Detect which cell encompasses the target text, then output its [x, y] center coordinate. 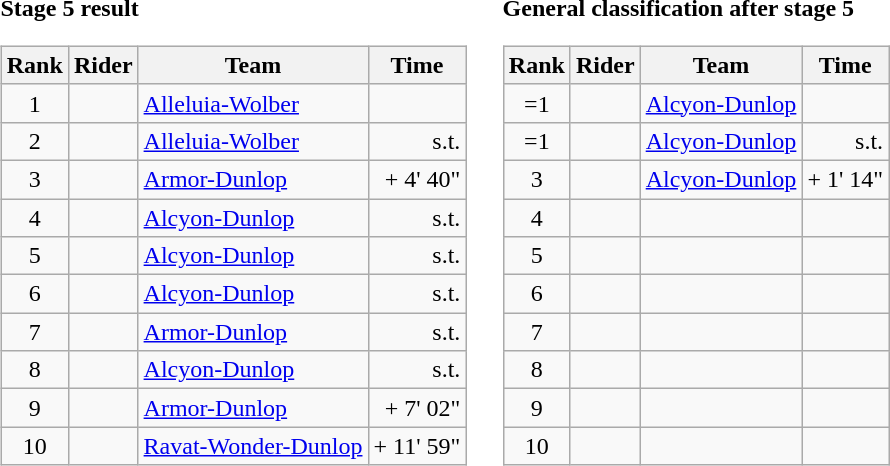
+ 4' 40" [417, 179]
+ 1' 14" [846, 179]
Ravat-Wonder-Dunlop [253, 446]
1 [34, 103]
2 [34, 141]
+ 11' 59" [417, 446]
+ 7' 02" [417, 408]
